Detect which cell encompasses the target text, then output its (X, Y) center coordinate. 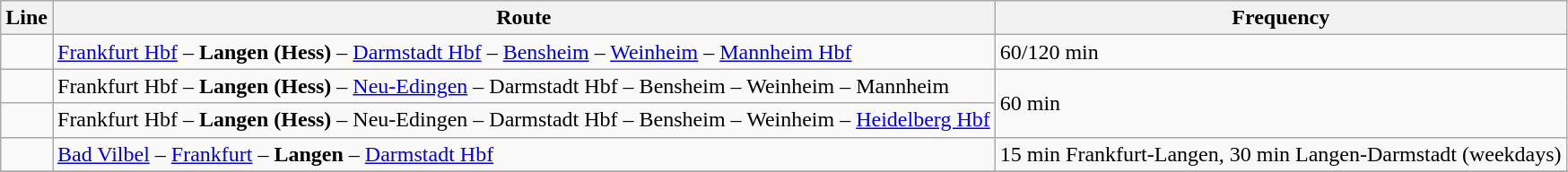
Frankfurt Hbf – Langen (Hess) – Neu-Edingen – Darmstadt Hbf – Bensheim – Weinheim – Mannheim (524, 86)
Frankfurt Hbf – Langen (Hess) – Darmstadt Hbf – Bensheim – Weinheim – Mannheim Hbf (524, 52)
60/120 min (1281, 52)
60 min (1281, 103)
Line (27, 18)
Frequency (1281, 18)
Bad Vilbel – Frankfurt – Langen – Darmstadt Hbf (524, 154)
15 min Frankfurt-Langen, 30 min Langen-Darmstadt (weekdays) (1281, 154)
Frankfurt Hbf – Langen (Hess) – Neu-Edingen – Darmstadt Hbf – Bensheim – Weinheim – Heidelberg Hbf (524, 120)
Route (524, 18)
